Identify which cell holds the provided text, then report its [X, Y] central coordinate. 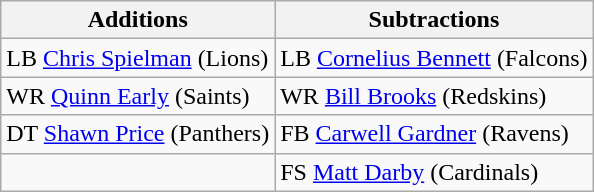
LB Cornelius Bennett (Falcons) [434, 58]
Subtractions [434, 20]
Additions [138, 20]
DT Shawn Price (Panthers) [138, 134]
LB Chris Spielman (Lions) [138, 58]
FS Matt Darby (Cardinals) [434, 172]
FB Carwell Gardner (Ravens) [434, 134]
WR Bill Brooks (Redskins) [434, 96]
WR Quinn Early (Saints) [138, 96]
